Output the (X, Y) coordinate of the center of the cell containing the given text.  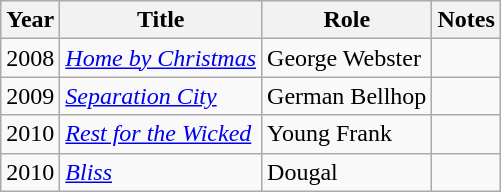
2008 (30, 58)
Bliss (161, 172)
Dougal (347, 172)
German Bellhop (347, 96)
2009 (30, 96)
Home by Christmas (161, 58)
Year (30, 20)
Role (347, 20)
Notes (466, 20)
Young Frank (347, 134)
George Webster (347, 58)
Title (161, 20)
Rest for the Wicked (161, 134)
Separation City (161, 96)
